Output the [x, y] coordinate of the center of the cell containing the given text.  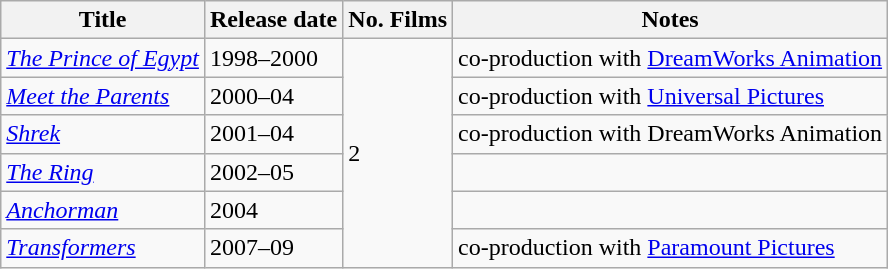
The Prince of Egypt [103, 58]
co-production with Universal Pictures [670, 96]
2 [398, 153]
2002–05 [273, 172]
co-production with Paramount Pictures [670, 248]
Meet the Parents [103, 96]
Notes [670, 20]
No. Films [398, 20]
Shrek [103, 134]
2000–04 [273, 96]
Transformers [103, 248]
1998–2000 [273, 58]
Release date [273, 20]
Title [103, 20]
Anchorman [103, 210]
2007–09 [273, 248]
2004 [273, 210]
The Ring [103, 172]
2001–04 [273, 134]
